Identify which cell holds the provided text, then report its (X, Y) central coordinate. 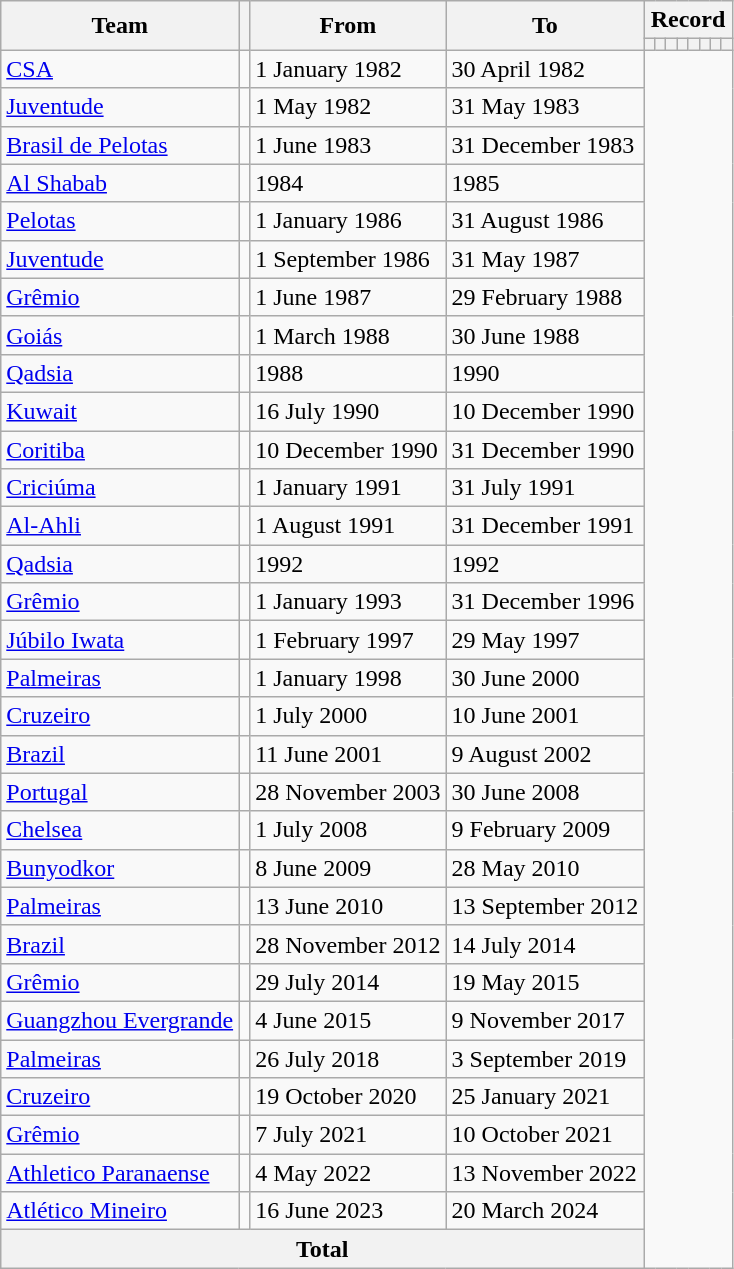
19 October 2020 (348, 1097)
3 September 2019 (545, 1059)
4 June 2015 (348, 1020)
9 November 2017 (545, 1020)
Bunyodkor (120, 868)
16 June 2023 (348, 1211)
Brasil de Pelotas (120, 145)
31 July 1991 (545, 488)
Goiás (120, 335)
Total (322, 1249)
Chelsea (120, 830)
13 November 2022 (545, 1173)
9 August 2002 (545, 754)
1 June 1983 (348, 145)
19 May 2015 (545, 982)
31 December 1990 (545, 449)
7 July 2021 (348, 1135)
31 May 1983 (545, 107)
26 July 2018 (348, 1059)
1 August 1991 (348, 526)
Al Shabab (120, 183)
31 May 1987 (545, 259)
Coritiba (120, 449)
Kuwait (120, 411)
10 October 2021 (545, 1135)
1 May 1982 (348, 107)
14 July 2014 (545, 944)
Guangzhou Evergrande (120, 1020)
30 June 2000 (545, 678)
31 August 1986 (545, 221)
1984 (348, 183)
Pelotas (120, 221)
Team (120, 26)
10 June 2001 (545, 716)
25 January 2021 (545, 1097)
1 March 1988 (348, 335)
Record (688, 20)
1 July 2008 (348, 830)
1 September 1986 (348, 259)
1 January 1991 (348, 488)
Atlético Mineiro (120, 1211)
30 April 1982 (545, 69)
8 June 2009 (348, 868)
Athletico Paranaense (120, 1173)
30 June 1988 (545, 335)
Portugal (120, 792)
31 December 1991 (545, 526)
1990 (545, 373)
11 June 2001 (348, 754)
Júbilo Iwata (120, 640)
31 December 1996 (545, 602)
Al-Ahli (120, 526)
20 March 2024 (545, 1211)
1 July 2000 (348, 716)
1 January 1982 (348, 69)
1 January 1998 (348, 678)
1 January 1986 (348, 221)
1985 (545, 183)
28 May 2010 (545, 868)
28 November 2012 (348, 944)
30 June 2008 (545, 792)
CSA (120, 69)
1988 (348, 373)
From (348, 26)
29 May 1997 (545, 640)
29 July 2014 (348, 982)
1 February 1997 (348, 640)
29 February 1988 (545, 297)
4 May 2022 (348, 1173)
Criciúma (120, 488)
31 December 1983 (545, 145)
16 July 1990 (348, 411)
9 February 2009 (545, 830)
1 June 1987 (348, 297)
13 June 2010 (348, 906)
28 November 2003 (348, 792)
1 January 1993 (348, 602)
13 September 2012 (545, 906)
To (545, 26)
